Determine the (X, Y) coordinate at the center of the cell enclosing the given text.  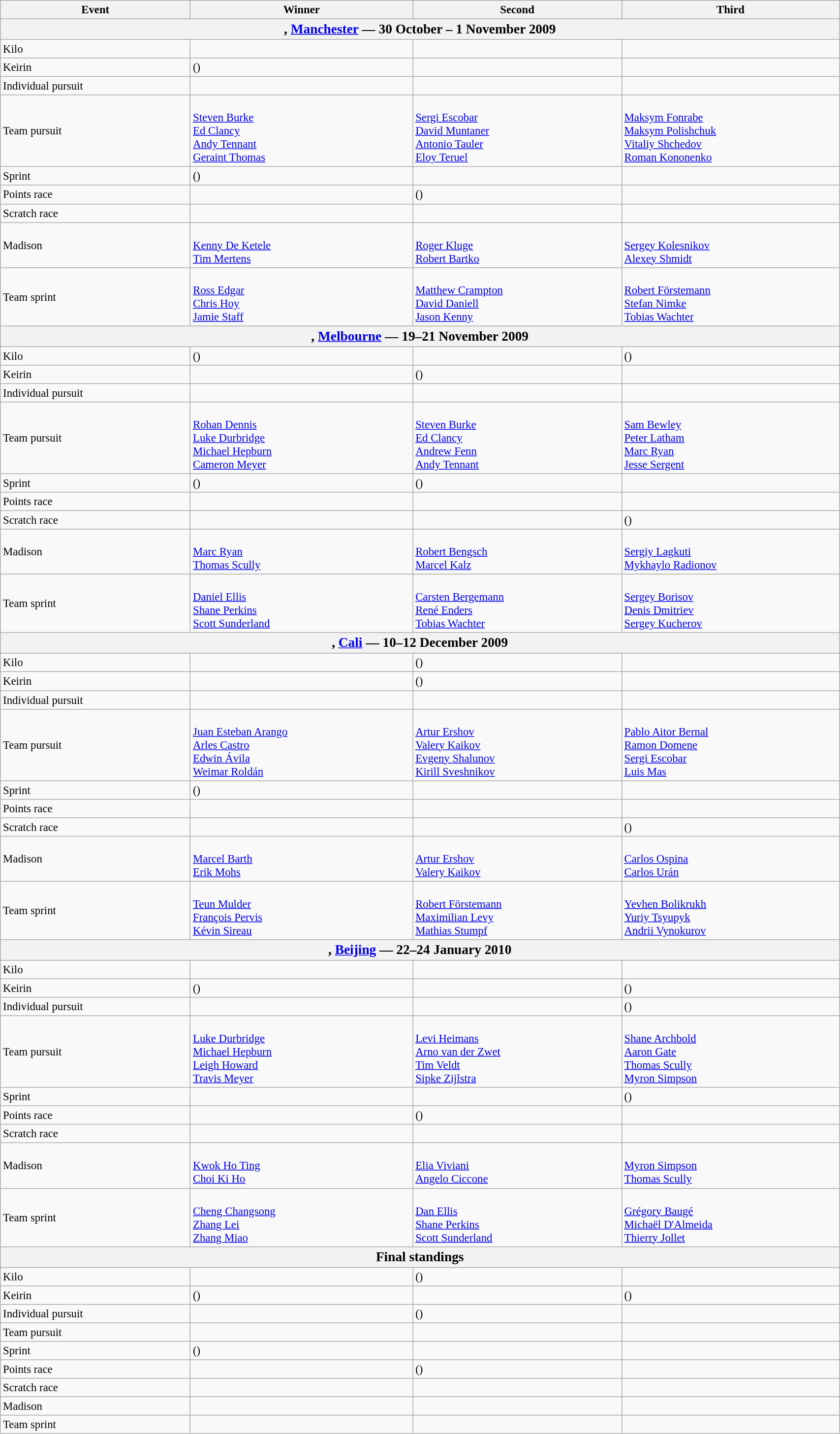
Sam BewleyPeter LathamMarc RyanJesse Sergent (730, 438)
Artur ErshovValery KaikovEvgeny ShalunovKirill Sveshnikov (517, 745)
Juan Esteban ArangoArles CastroEdwin ÁvilaWeimar Roldán (302, 745)
Artur ErshovValery Kaikov (517, 859)
Sergey BorisovDenis DmitrievSergey Kucherov (730, 604)
Grégory BaugéMichaël D'AlmeidaThierry Jollet (730, 1218)
Roger KlugeRobert Bartko (517, 245)
, Cali — 10–12 December 2009 (420, 643)
Shane ArchboldAaron GateThomas ScullyMyron Simpson (730, 1052)
Daniel EllisShane PerkinsScott Sunderland (302, 604)
Ross EdgarChris HoyJamie Staff (302, 296)
Maksym FonrabeMaksym PolishchukVitaliy ShchedovRoman Kononenko (730, 131)
, Manchester — 30 October – 1 November 2009 (420, 30)
Sergiy LagkutiMykhaylo Radionov (730, 552)
Luke DurbridgeMichael HepburnLeigh HowardTravis Meyer (302, 1052)
Event (95, 10)
Robert BengschMarcel Kalz (517, 552)
Yevhen BolikrukhYuriy TsyupykAndrii Vynokurov (730, 911)
Marcel BarthErik Mohs (302, 859)
Carsten BergemannRené EndersTobias Wachter (517, 604)
Teun MulderFrançois PervisKévin Sireau (302, 911)
, Melbourne — 19–21 November 2009 (420, 336)
Matthew CramptonDavid DaniellJason Kenny (517, 296)
Steven BurkeEd ClancyAndy TennantGeraint Thomas (302, 131)
Marc RyanThomas Scully (302, 552)
Sergey KolesnikovAlexey Shmidt (730, 245)
, Beijing — 22–24 January 2010 (420, 950)
Sergi EscobarDavid MuntanerAntonio TaulerEloy Teruel (517, 131)
Myron SimpsonThomas Scully (730, 1166)
Kwok Ho TingChoi Ki Ho (302, 1166)
Carlos OspinaCarlos Urán (730, 859)
Steven BurkeEd ClancyAndrew FennAndy Tennant (517, 438)
Cheng ChangsongZhang LeiZhang Miao (302, 1218)
Rohan DennisLuke DurbridgeMichael HepburnCameron Meyer (302, 438)
Second (517, 10)
Elia VivianiAngelo Ciccone (517, 1166)
Winner (302, 10)
Third (730, 10)
Robert FörstemannMaximilian LevyMathias Stumpf (517, 911)
Final standings (420, 1257)
Dan EllisShane PerkinsScott Sunderland (517, 1218)
Robert FörstemannStefan NimkeTobias Wachter (730, 296)
Kenny De KeteleTim Mertens (302, 245)
Pablo Aitor BernalRamon DomeneSergi EscobarLuis Mas (730, 745)
Levi HeimansArno van der ZwetTim VeldtSipke Zijlstra (517, 1052)
